From the cell containing the given text, extract its center point as (X, Y) coordinate. 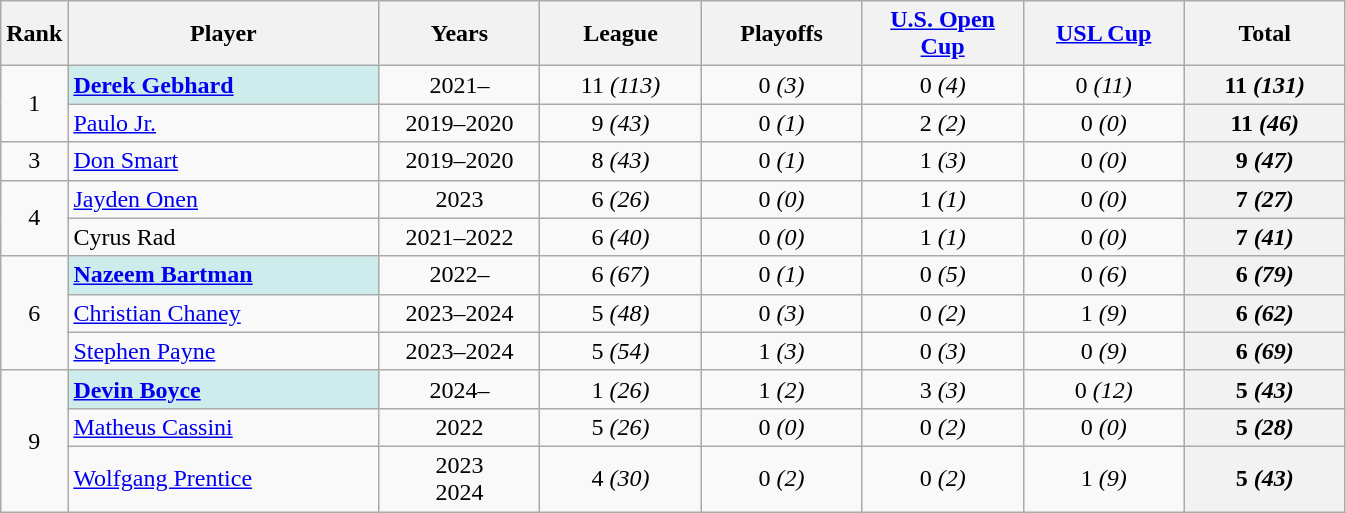
Cyrus Rad (224, 237)
0 (11) (1104, 85)
Paulo Jr. (224, 123)
7 (27) (1264, 199)
20232024 (460, 478)
Don Smart (224, 161)
Devin Boyce (224, 389)
6 (34, 313)
Jayden Onen (224, 199)
7 (41) (1264, 237)
1 (34, 104)
6 (79) (1264, 275)
2 (2) (942, 123)
Stephen Payne (224, 351)
5 (26) (620, 427)
Nazeem Bartman (224, 275)
U.S. Open Cup (942, 34)
0 (4) (942, 85)
4 (30) (620, 478)
3 (3) (942, 389)
9 (34, 440)
Derek Gebhard (224, 85)
0 (9) (1104, 351)
5 (28) (1264, 427)
6 (26) (620, 199)
11 (131) (1264, 85)
2024– (460, 389)
5 (48) (620, 313)
4 (34, 218)
Wolfgang Prentice (224, 478)
Playoffs (782, 34)
6 (67) (620, 275)
0 (6) (1104, 275)
2023 (460, 199)
3 (34, 161)
Matheus Cassini (224, 427)
6 (69) (1264, 351)
2022– (460, 275)
2022 (460, 427)
6 (40) (620, 237)
Years (460, 34)
2021–2022 (460, 237)
8 (43) (620, 161)
11 (113) (620, 85)
Player (224, 34)
Rank (34, 34)
1 (2) (782, 389)
6 (62) (1264, 313)
Christian Chaney (224, 313)
5 (54) (620, 351)
League (620, 34)
0 (5) (942, 275)
Total (1264, 34)
0 (12) (1104, 389)
9 (47) (1264, 161)
9 (43) (620, 123)
USL Cup (1104, 34)
2021– (460, 85)
11 (46) (1264, 123)
1 (26) (620, 389)
